Locate the cell with the specified text and output its (X, Y) center coordinate. 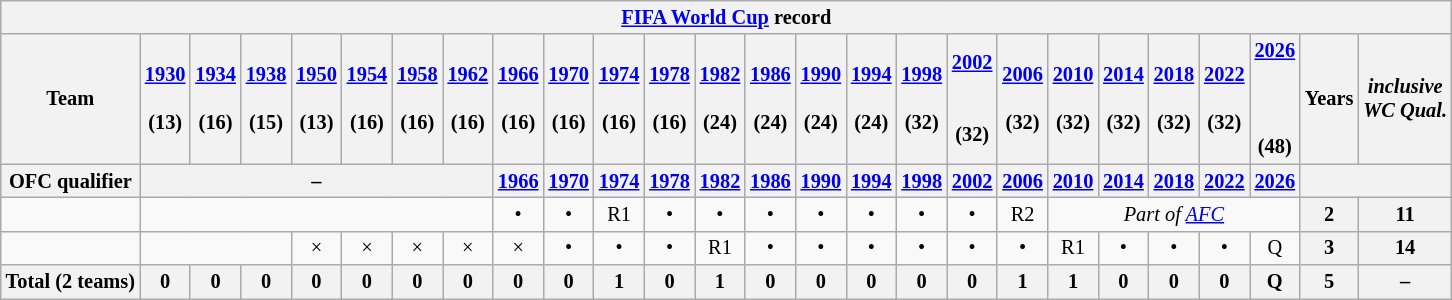
2014 (1123, 181)
1950(13) (316, 99)
1934(16) (215, 99)
inclusive WC Qual. (1405, 99)
1982(24) (720, 99)
1970(16) (568, 99)
2002 (972, 181)
1930(13) (165, 99)
OFC qualifier (70, 181)
14 (1405, 248)
2 (1329, 214)
Team (70, 99)
1954(16) (367, 99)
11 (1405, 214)
1962(16) (468, 99)
5 (1329, 282)
Total (2 teams) (70, 282)
2022(32) (1224, 99)
2018 (1174, 181)
2006(32) (1022, 99)
1974(16) (619, 99)
FIFA World Cup record (726, 17)
Part of AFC (1174, 214)
1990(24) (821, 99)
1986 (770, 181)
Years (1329, 99)
1978 (669, 181)
2026 (1275, 181)
1998(32) (921, 99)
2006 (1022, 181)
2014(32) (1123, 99)
1966 (518, 181)
1974 (619, 181)
1966(16) (518, 99)
2022 (1224, 181)
1994(24) (871, 99)
2010(32) (1073, 99)
1986(24) (770, 99)
1978(16) (669, 99)
2026(48) (1275, 99)
1998 (921, 181)
3 (1329, 248)
1990 (821, 181)
2018(32) (1174, 99)
1970 (568, 181)
2010 (1073, 181)
R2 (1022, 214)
1958(16) (417, 99)
1982 (720, 181)
1994 (871, 181)
1938(15) (266, 99)
2002(32) (972, 99)
